Identify which cell holds the provided text, then report its [x, y] central coordinate. 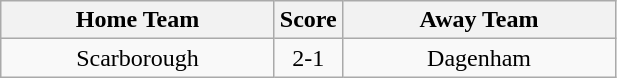
Scarborough [138, 58]
Away Team [479, 20]
Dagenham [479, 58]
Score [308, 20]
Home Team [138, 20]
2-1 [308, 58]
